Locate the cell with the specified text and output its [x, y] center coordinate. 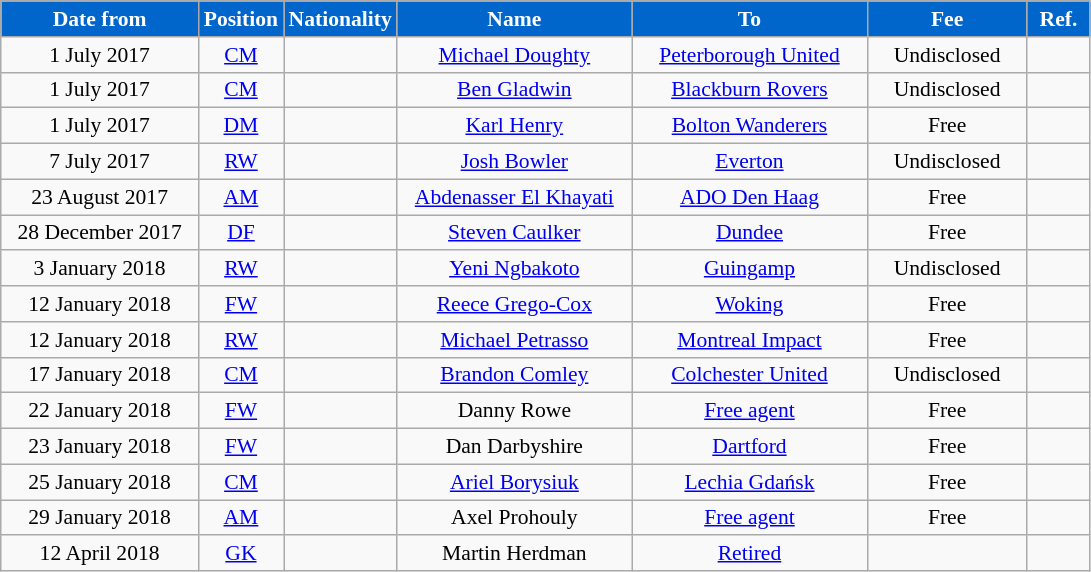
Steven Caulker [514, 233]
Guingamp [750, 269]
Bolton Wanderers [750, 126]
12 April 2018 [100, 554]
Michael Petrasso [514, 340]
Ref. [1058, 19]
Ariel Borysiuk [514, 482]
Yeni Ngbakoto [514, 269]
Colchester United [750, 375]
Retired [750, 554]
Karl Henry [514, 126]
Dundee [750, 233]
22 January 2018 [100, 411]
Blackburn Rovers [750, 90]
Martin Herdman [514, 554]
Dan Darbyshire [514, 447]
23 January 2018 [100, 447]
Everton [750, 162]
Lechia Gdańsk [750, 482]
29 January 2018 [100, 518]
Peterborough United [750, 55]
Danny Rowe [514, 411]
17 January 2018 [100, 375]
Position [240, 19]
23 August 2017 [100, 197]
Montreal Impact [750, 340]
Ben Gladwin [514, 90]
GK [240, 554]
Nationality [340, 19]
Michael Doughty [514, 55]
25 January 2018 [100, 482]
ADO Den Haag [750, 197]
Josh Bowler [514, 162]
Axel Prohouly [514, 518]
DM [240, 126]
Woking [750, 304]
28 December 2017 [100, 233]
Brandon Comley [514, 375]
To [750, 19]
3 January 2018 [100, 269]
Name [514, 19]
DF [240, 233]
Reece Grego-Cox [514, 304]
Dartford [750, 447]
7 July 2017 [100, 162]
Fee [947, 19]
Abdenasser El Khayati [514, 197]
Date from [100, 19]
